Scan for the cell matching the given text and deliver its [X, Y] coordinate at center. 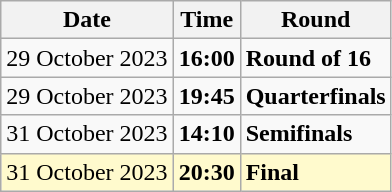
Final [316, 172]
Time [206, 20]
Date [87, 20]
14:10 [206, 134]
Round of 16 [316, 58]
Quarterfinals [316, 96]
Round [316, 20]
19:45 [206, 96]
Semifinals [316, 134]
16:00 [206, 58]
20:30 [206, 172]
